Return (X, Y) of the center of cell containing provided text 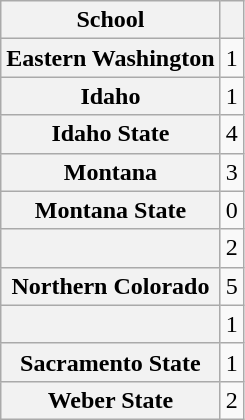
Montana (110, 172)
5 (232, 286)
Idaho (110, 96)
School (110, 20)
Montana State (110, 210)
Northern Colorado (110, 286)
4 (232, 134)
Sacramento State (110, 362)
3 (232, 172)
Idaho State (110, 134)
Eastern Washington (110, 58)
Weber State (110, 400)
0 (232, 210)
